Capture the cell that displays the provided text and extract its (X, Y) central coordinate. 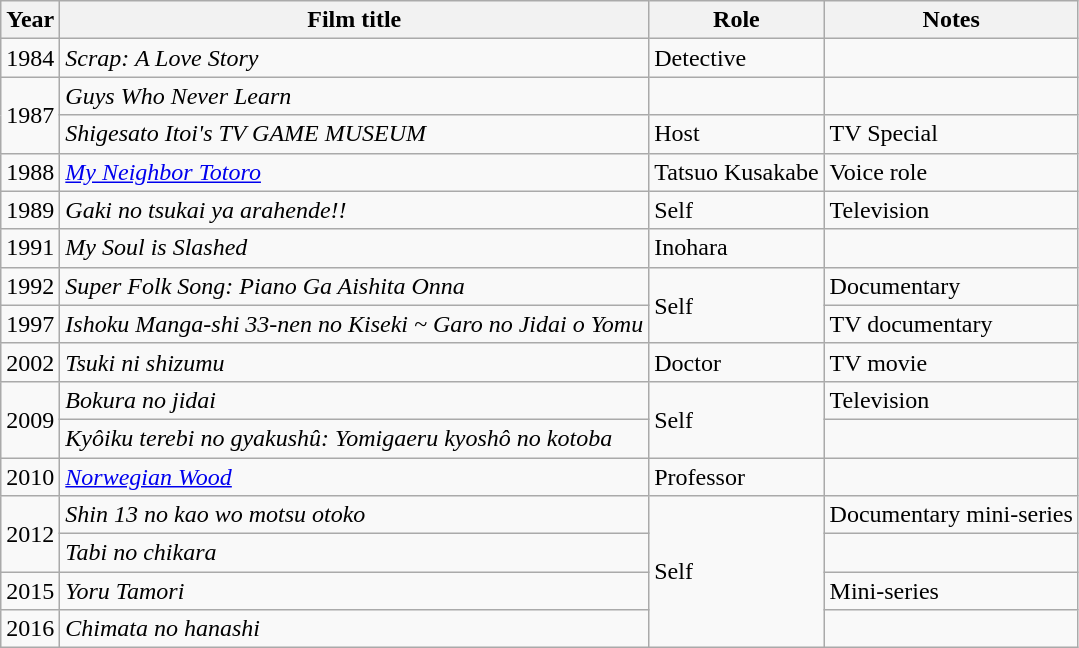
Kyôiku terebi no gyakushû: Yomigaeru kyoshô no kotoba (354, 438)
TV movie (951, 362)
2012 (30, 534)
Tsuki ni shizumu (354, 362)
Guys Who Never Learn (354, 96)
Bokura no jidai (354, 400)
2010 (30, 477)
Mini-series (951, 591)
Film title (354, 20)
Professor (736, 477)
Role (736, 20)
2015 (30, 591)
TV documentary (951, 324)
Scrap: A Love Story (354, 58)
Year (30, 20)
Host (736, 134)
1989 (30, 210)
2016 (30, 629)
Documentary (951, 286)
Norwegian Wood (354, 477)
2002 (30, 362)
Tabi no chikara (354, 553)
Inohara (736, 248)
Detective (736, 58)
Notes (951, 20)
Chimata no hanashi (354, 629)
Gaki no tsukai ya arahende!! (354, 210)
Voice role (951, 172)
Super Folk Song: Piano Ga Aishita Onna (354, 286)
Documentary mini-series (951, 515)
TV Special (951, 134)
1987 (30, 115)
1991 (30, 248)
Doctor (736, 362)
Ishoku Manga-shi 33-nen no Kiseki ~ Garo no Jidai o Yomu (354, 324)
Yoru Tamori (354, 591)
1988 (30, 172)
2009 (30, 419)
1997 (30, 324)
1984 (30, 58)
Shin 13 no kao wo motsu otoko (354, 515)
1992 (30, 286)
Tatsuo Kusakabe (736, 172)
My Neighbor Totoro (354, 172)
My Soul is Slashed (354, 248)
Shigesato Itoi's TV GAME MUSEUM (354, 134)
